Detect which cell encompasses the target text, then output its (X, Y) center coordinate. 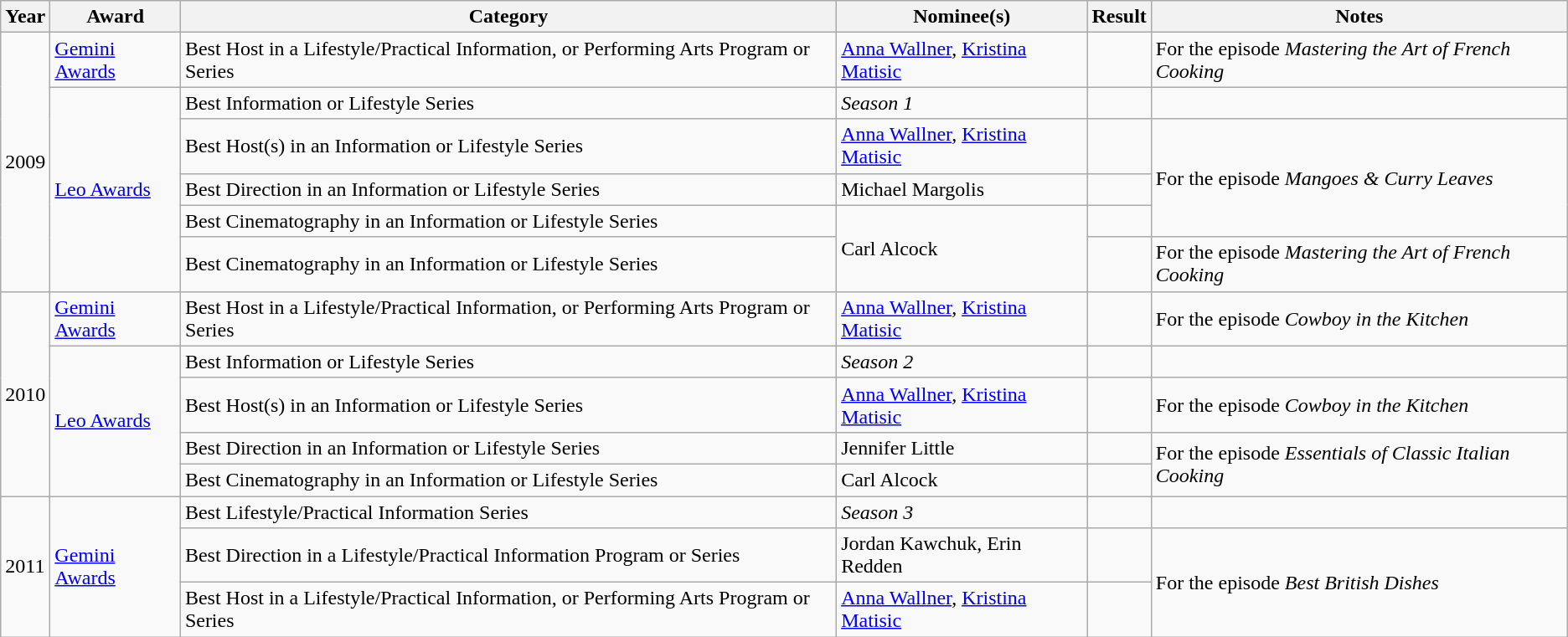
2011 (25, 566)
2009 (25, 162)
Season 2 (962, 362)
Michael Margolis (962, 189)
Year (25, 17)
Nominee(s) (962, 17)
Season 1 (962, 103)
Jennifer Little (962, 448)
Category (508, 17)
2010 (25, 393)
For the episode Mangoes & Curry Leaves (1359, 177)
Season 3 (962, 511)
Jordan Kawchuk, Erin Redden (962, 556)
For the episode Best British Dishes (1359, 583)
Best Lifestyle/Practical Information Series (508, 511)
Result (1119, 17)
Award (116, 17)
Notes (1359, 17)
For the episode Essentials of Classic Italian Cooking (1359, 464)
Best Direction in a Lifestyle/Practical Information Program or Series (508, 556)
